Pinpoint the cell where the given text exists, returning its [X, Y] midpoint coordinate. 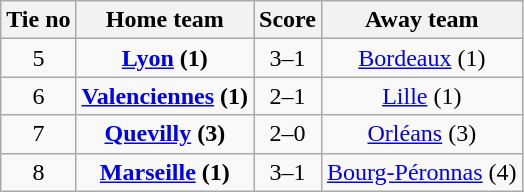
6 [38, 96]
2–0 [288, 134]
Orléans (3) [422, 134]
8 [38, 172]
Quevilly (3) [165, 134]
Bordeaux (1) [422, 58]
2–1 [288, 96]
5 [38, 58]
7 [38, 134]
Valenciennes (1) [165, 96]
Lille (1) [422, 96]
Marseille (1) [165, 172]
Bourg-Péronnas (4) [422, 172]
Score [288, 20]
Lyon (1) [165, 58]
Away team [422, 20]
Tie no [38, 20]
Home team [165, 20]
